Determine the [x, y] coordinate at the center of the cell enclosing the given text.  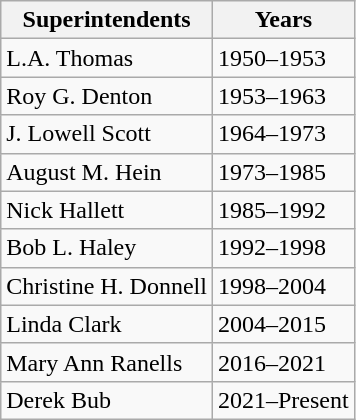
Bob L. Haley [107, 248]
Superintendents [107, 20]
1985–1992 [283, 210]
1998–2004 [283, 286]
Years [283, 20]
Mary Ann Ranells [107, 362]
Derek Bub [107, 400]
1973–1985 [283, 172]
1964–1973 [283, 134]
1950–1953 [283, 58]
Nick Hallett [107, 210]
L.A. Thomas [107, 58]
2004–2015 [283, 324]
2021–Present [283, 400]
August M. Hein [107, 172]
J. Lowell Scott [107, 134]
2016–2021 [283, 362]
Roy G. Denton [107, 96]
Christine H. Donnell [107, 286]
1992–1998 [283, 248]
1953–1963 [283, 96]
Linda Clark [107, 324]
